Extract the (X, Y) coordinate from the center of the cell holding the provided text.  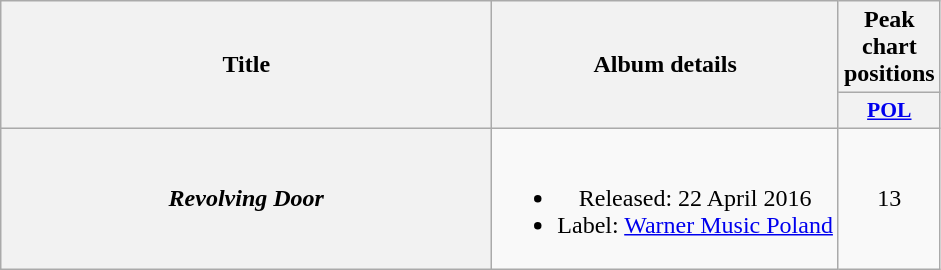
Revolving Door (246, 198)
Peak chart positions (889, 47)
Album details (666, 65)
13 (889, 198)
Title (246, 65)
Released: 22 April 2016Label: Warner Music Poland (666, 198)
POL (889, 111)
